Pinpoint the cell where the given text exists, returning its (X, Y) midpoint coordinate. 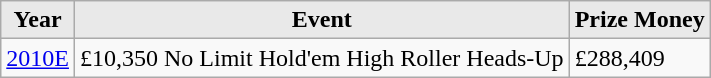
£10,350 No Limit Hold'em High Roller Heads-Up (322, 58)
Prize Money (640, 20)
2010E (38, 58)
Year (38, 20)
£288,409 (640, 58)
Event (322, 20)
